Capture the cell that displays the provided text and extract its [X, Y] central coordinate. 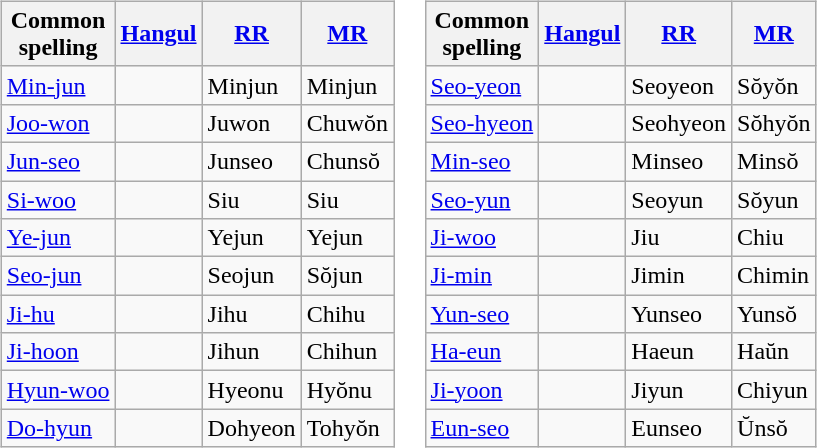
Jiyun [679, 390]
Si-woo [58, 199]
Jihun [252, 352]
Seo-hyeon [482, 123]
Eunseo [679, 428]
Min-jun [58, 85]
Seoyun [679, 199]
Yunsŏ [774, 314]
Jihu [252, 314]
Sŏhyŏn [774, 123]
Haŭn [774, 352]
Hyeonu [252, 390]
Haeun [679, 352]
Jimin [679, 276]
Jun-seo [58, 161]
Yunseo [679, 314]
Ji-hoon [58, 352]
Sŏjun [347, 276]
Ye-jun [58, 238]
Eun-seo [482, 428]
Chihu [347, 314]
Seohyeon [679, 123]
Joo-won [58, 123]
Chiu [774, 238]
Ŭnsŏ [774, 428]
Chimin [774, 276]
Seojun [252, 276]
Chihun [347, 352]
Do-hyun [58, 428]
Minsŏ [774, 161]
Dohyeon [252, 428]
Ha-eun [482, 352]
Ji-min [482, 276]
Minseo [679, 161]
Junseo [252, 161]
Min-seo [482, 161]
Juwon [252, 123]
Hyŏnu [347, 390]
Sŏyŏn [774, 85]
Ji-woo [482, 238]
Seo-jun [58, 276]
Jiu [679, 238]
Chiyun [774, 390]
Ji-yoon [482, 390]
Seo-yun [482, 199]
Yun-seo [482, 314]
Seoyeon [679, 85]
Chunsŏ [347, 161]
Sŏyun [774, 199]
Seo-yeon [482, 85]
Hyun-woo [58, 390]
Tohyŏn [347, 428]
Ji-hu [58, 314]
Chuwŏn [347, 123]
